From the cell containing the given text, extract its center point as (X, Y) coordinate. 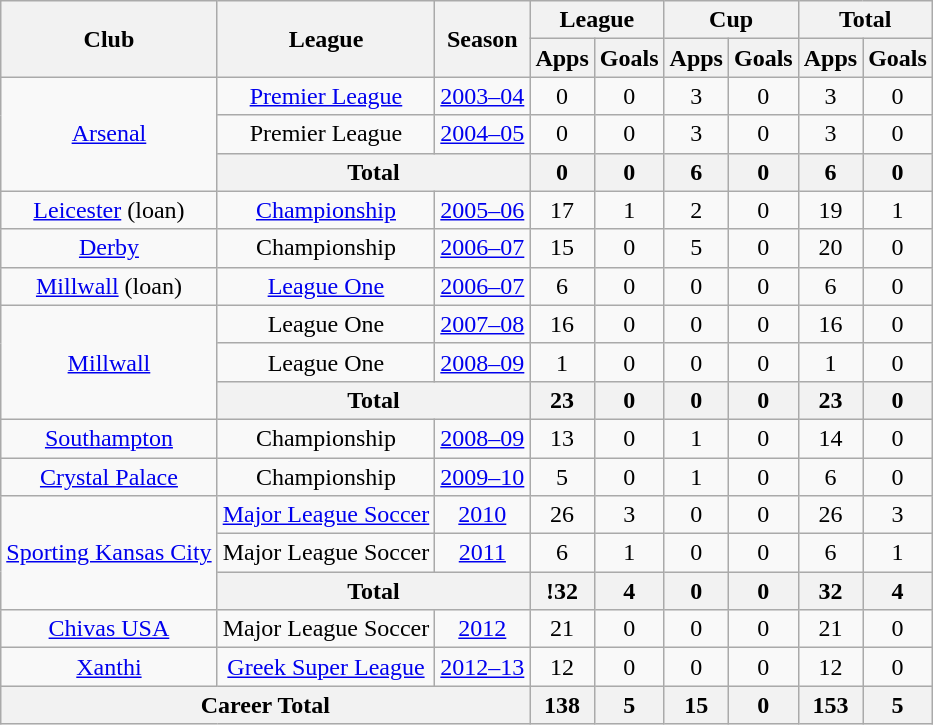
Greek Super League (326, 667)
Chivas USA (109, 629)
13 (562, 438)
2012–13 (482, 667)
2009–10 (482, 477)
Xanthi (109, 667)
Arsenal (109, 134)
2011 (482, 553)
Millwall (109, 362)
2 (696, 210)
2010 (482, 515)
Derby (109, 248)
2012 (482, 629)
2005–06 (482, 210)
14 (830, 438)
2004–05 (482, 134)
2003–04 (482, 96)
32 (830, 591)
19 (830, 210)
Season (482, 39)
20 (830, 248)
2007–08 (482, 324)
138 (562, 705)
!32 (562, 591)
Crystal Palace (109, 477)
Southampton (109, 438)
153 (830, 705)
Career Total (266, 705)
17 (562, 210)
Club (109, 39)
Leicester (loan) (109, 210)
Cup (731, 20)
Sporting Kansas City (109, 553)
Millwall (loan) (109, 286)
